Provide the (X, Y) coordinate of the cell's center where the given text is located.  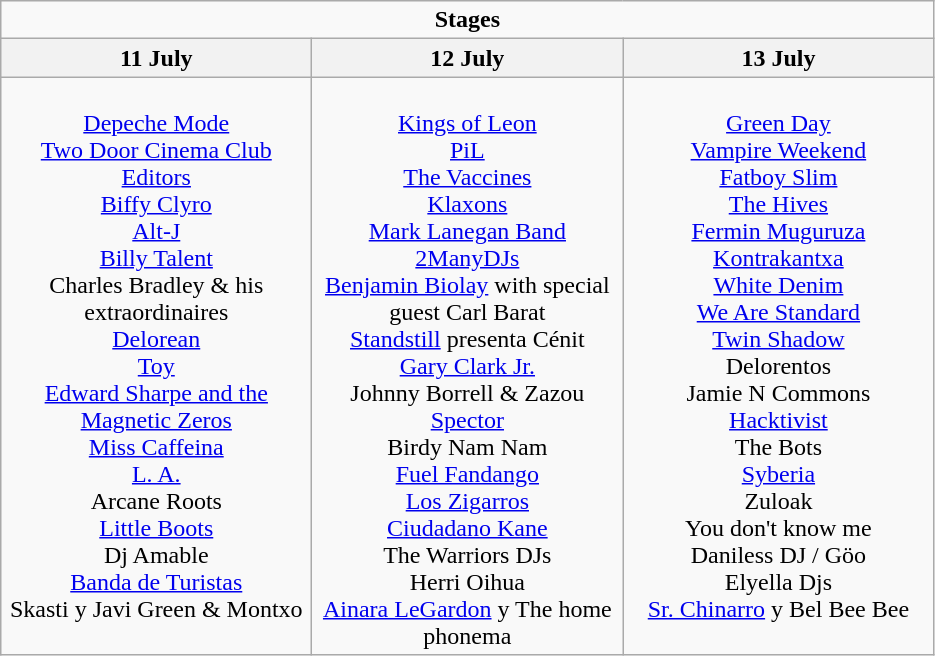
Stages (468, 20)
12 July (468, 58)
11 July (156, 58)
13 July (778, 58)
